Detect which cell encompasses the target text, then output its [x, y] center coordinate. 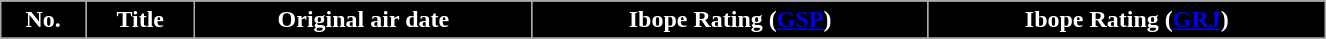
Ibope Rating (GSP) [730, 20]
Ibope Rating (GRJ) [1127, 20]
Title [140, 20]
Original air date [363, 20]
No. [43, 20]
